Return the (X, Y) coordinate for the center point of the cell that contains the specified text.  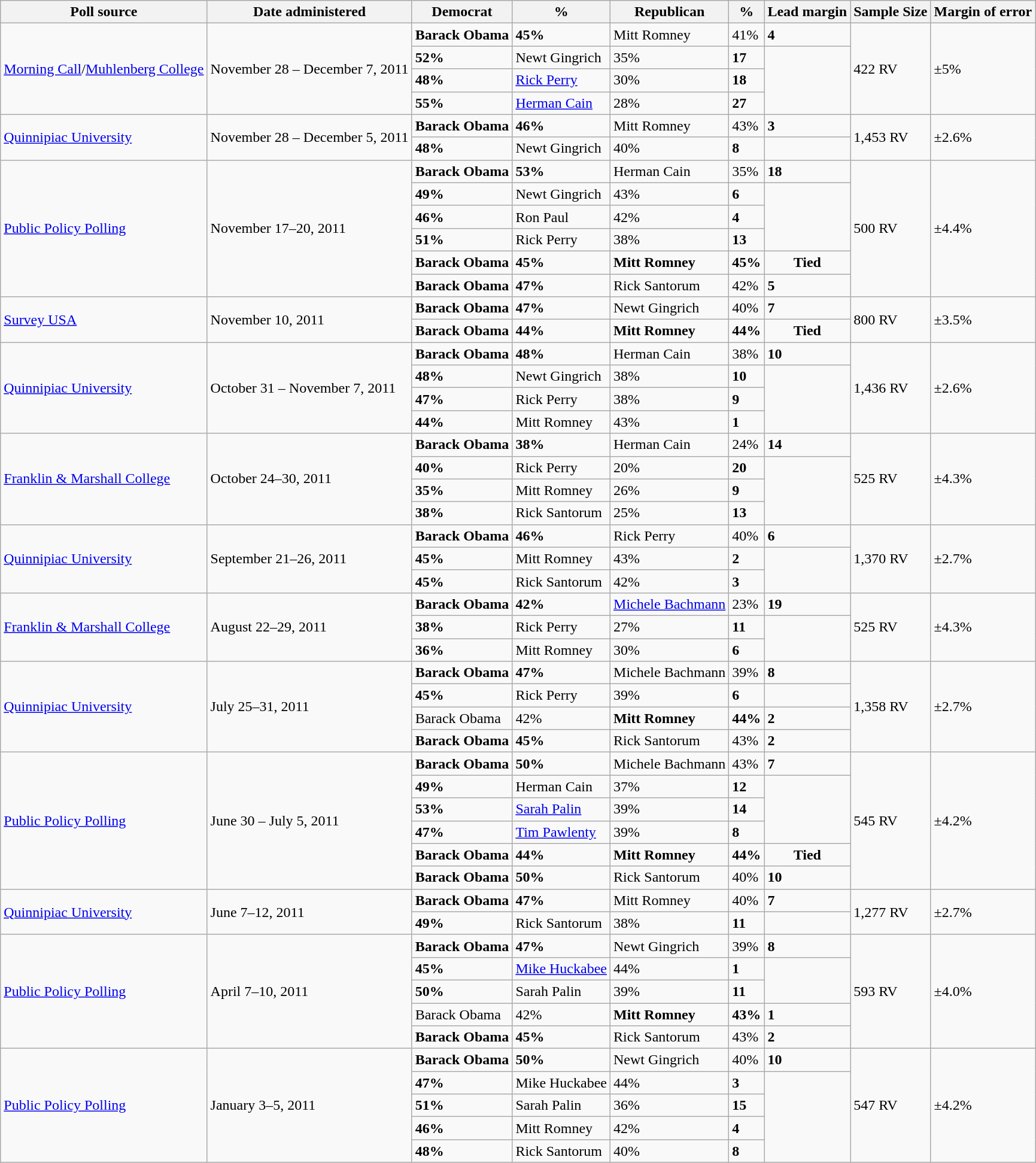
±4.4% (983, 228)
January 3–5, 2011 (309, 1106)
±3.5% (983, 320)
Date administered (309, 12)
800 RV (891, 320)
545 RV (891, 821)
Lead margin (807, 12)
±4.0% (983, 991)
November 10, 2011 (309, 320)
12 (747, 787)
5 (807, 286)
500 RV (891, 228)
April 7–10, 2011 (309, 991)
27 (747, 103)
25% (670, 513)
June 30 – July 5, 2011 (309, 821)
41% (747, 35)
Sample Size (891, 12)
1,370 RV (891, 558)
23% (747, 604)
Ron Paul (561, 217)
Morning Call/Muhlenberg College (104, 69)
422 RV (891, 69)
July 25–31, 2011 (309, 707)
20 (747, 467)
June 7–12, 2011 (309, 912)
Margin of error (983, 12)
November 28 – December 7, 2011 (309, 69)
19 (807, 604)
November 17–20, 2011 (309, 228)
55% (462, 103)
1,436 RV (891, 388)
Poll source (104, 12)
±5% (983, 69)
September 21–26, 2011 (309, 558)
20% (670, 467)
37% (670, 787)
15 (747, 1106)
November 28 – December 5, 2011 (309, 137)
October 31 – November 7, 2011 (309, 388)
Republican (670, 12)
24% (747, 445)
Democrat (462, 12)
27% (670, 627)
October 24–30, 2011 (309, 479)
28% (670, 103)
52% (462, 57)
26% (670, 490)
1,358 RV (891, 707)
August 22–29, 2011 (309, 627)
547 RV (891, 1106)
1,277 RV (891, 912)
Survey USA (104, 320)
17 (747, 57)
1,453 RV (891, 137)
593 RV (891, 991)
Tim Pawlenty (561, 832)
